For the text-containing cell, return its midpoint in (X, Y) coordinate format. 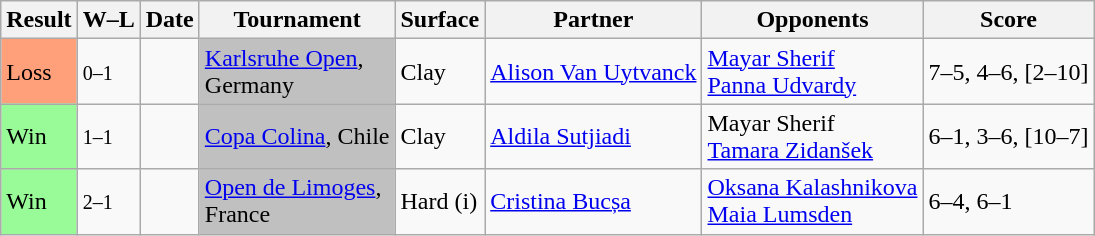
Aldila Sutjiadi (594, 136)
Cristina Bucșa (594, 202)
Mayar Sherif Panna Udvardy (812, 72)
Open de Limoges, France (297, 202)
Tournament (297, 20)
Oksana Kalashnikova Maia Lumsden (812, 202)
Surface (440, 20)
Score (1008, 20)
Date (170, 20)
6–4, 6–1 (1008, 202)
6–1, 3–6, [10–7] (1008, 136)
Hard (i) (440, 202)
1–1 (108, 136)
7–5, 4–6, [2–10] (1008, 72)
Partner (594, 20)
Result (39, 20)
Mayar Sherif Tamara Zidanšek (812, 136)
Alison Van Uytvanck (594, 72)
Opponents (812, 20)
0–1 (108, 72)
Loss (39, 72)
2–1 (108, 202)
Copa Colina, Chile (297, 136)
W–L (108, 20)
Karlsruhe Open, Germany (297, 72)
